Detect which cell encompasses the target text, then output its [X, Y] center coordinate. 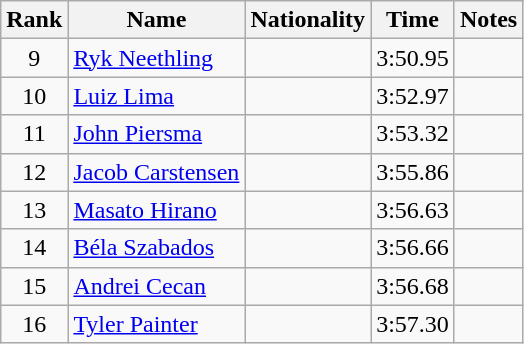
15 [34, 286]
3:57.30 [413, 324]
3:55.86 [413, 172]
Andrei Cecan [156, 286]
11 [34, 134]
Tyler Painter [156, 324]
Nationality [308, 20]
3:56.68 [413, 286]
3:53.32 [413, 134]
3:52.97 [413, 96]
16 [34, 324]
Rank [34, 20]
Time [413, 20]
Béla Szabados [156, 248]
Masato Hirano [156, 210]
3:50.95 [413, 58]
12 [34, 172]
Jacob Carstensen [156, 172]
Notes [488, 20]
3:56.63 [413, 210]
10 [34, 96]
13 [34, 210]
3:56.66 [413, 248]
9 [34, 58]
John Piersma [156, 134]
Luiz Lima [156, 96]
14 [34, 248]
Name [156, 20]
Ryk Neethling [156, 58]
